Determine the (X, Y) coordinate at the center of the cell enclosing the given text.  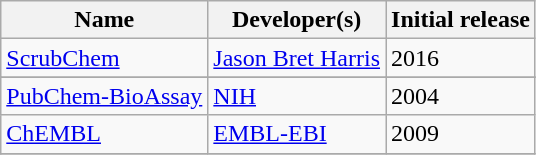
Initial release (461, 20)
Developer(s) (297, 20)
2009 (461, 134)
2004 (461, 96)
EMBL-EBI (297, 134)
ScrubChem (104, 58)
PubChem-BioAssay (104, 96)
ChEMBL (104, 134)
2016 (461, 58)
Jason Bret Harris (297, 58)
NIH (297, 96)
Name (104, 20)
